Extract the [x, y] coordinate from the center of the cell holding the provided text.  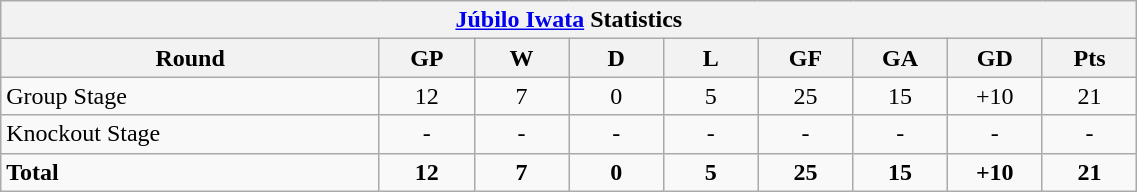
Group Stage [190, 96]
Júbilo Iwata Statistics [569, 20]
GD [994, 58]
Knockout Stage [190, 134]
GP [426, 58]
Total [190, 172]
GF [806, 58]
W [522, 58]
Pts [1090, 58]
Round [190, 58]
D [616, 58]
GA [900, 58]
L [710, 58]
